Provide the [x, y] coordinate of the cell's center where the given text is located.  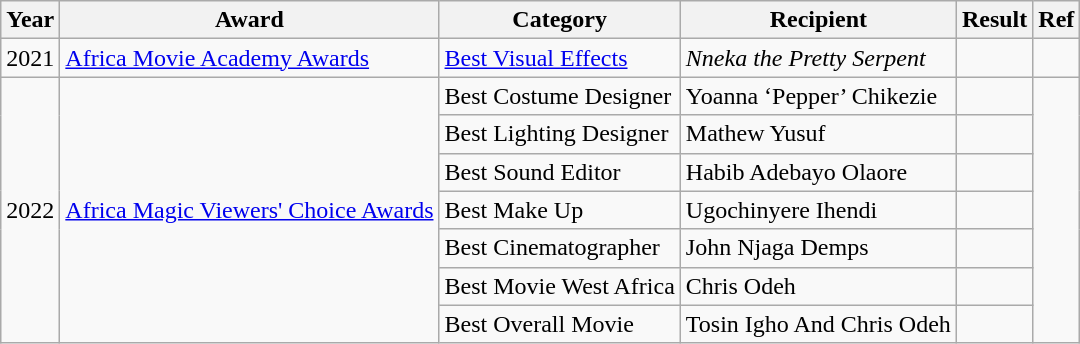
Category [560, 20]
2021 [30, 58]
Mathew Yusuf [818, 134]
Result [994, 20]
2022 [30, 210]
Chris Odeh [818, 286]
Nneka the Pretty Serpent [818, 58]
Best Visual Effects [560, 58]
Habib Adebayo Olaore [818, 172]
Africa Magic Viewers' Choice Awards [250, 210]
Yoanna ‘Pepper’ Chikezie [818, 96]
Year [30, 20]
Best Costume Designer [560, 96]
Tosin Igho And Chris Odeh [818, 324]
Best Cinematographer [560, 248]
Best Overall Movie [560, 324]
Award [250, 20]
Ref [1056, 20]
Best Make Up [560, 210]
Ugochinyere Ihendi [818, 210]
Best Sound Editor [560, 172]
Africa Movie Academy Awards [250, 58]
John Njaga Demps [818, 248]
Recipient [818, 20]
Best Lighting Designer [560, 134]
Best Movie West Africa [560, 286]
